Return the [x, y] coordinate for the center point of the cell that contains the specified text.  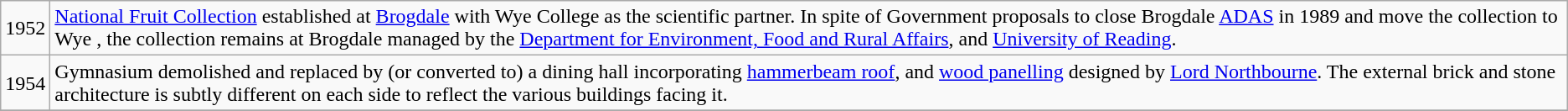
1952 [25, 29]
1954 [25, 82]
